Extract the [X, Y] coordinate from the center of the cell holding the provided text.  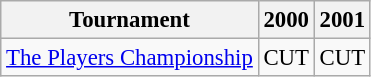
The Players Championship [130, 58]
Tournament [130, 20]
2000 [286, 20]
2001 [342, 20]
